Return [x, y] of the center of cell containing provided text 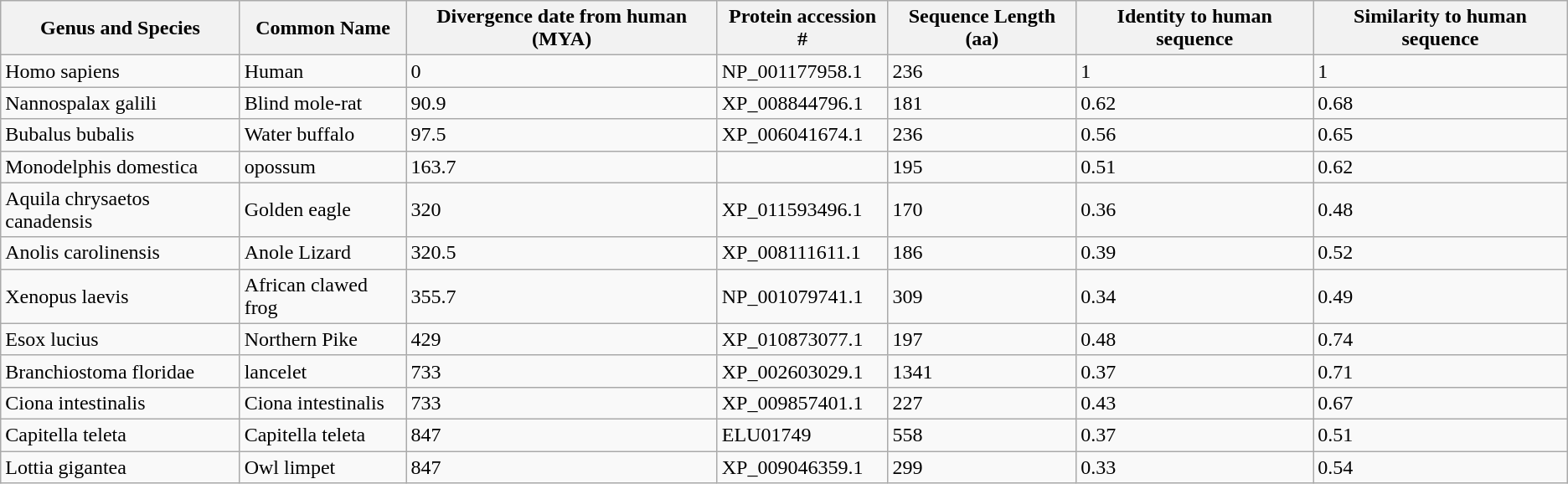
Genus and Species [121, 28]
90.9 [561, 103]
XP_009857401.1 [802, 403]
Human [323, 71]
0.33 [1194, 466]
Homo sapiens [121, 71]
186 [982, 253]
Branchiostoma floridae [121, 371]
0.67 [1441, 403]
163.7 [561, 167]
Identity to human sequence [1194, 28]
NP_001177958.1 [802, 71]
Sequence Length (aa) [982, 28]
XP_006041674.1 [802, 135]
0.43 [1194, 403]
XP_008844796.1 [802, 103]
0.52 [1441, 253]
0.74 [1441, 339]
0.34 [1194, 296]
Xenopus laevis [121, 296]
320.5 [561, 253]
XP_011593496.1 [802, 209]
97.5 [561, 135]
1341 [982, 371]
0 [561, 71]
NP_001079741.1 [802, 296]
0.36 [1194, 209]
opossum [323, 167]
Protein accession # [802, 28]
429 [561, 339]
Owl limpet [323, 466]
Divergence date from human (MYA) [561, 28]
Common Name [323, 28]
lancelet [323, 371]
170 [982, 209]
ELU01749 [802, 435]
Lottia gigantea [121, 466]
195 [982, 167]
558 [982, 435]
0.39 [1194, 253]
0.65 [1441, 135]
Water buffalo [323, 135]
Aquila chrysaetos canadensis [121, 209]
Nannospalax galili [121, 103]
Monodelphis domestica [121, 167]
299 [982, 466]
0.56 [1194, 135]
Anole Lizard [323, 253]
Golden eagle [323, 209]
0.68 [1441, 103]
XP_010873077.1 [802, 339]
0.54 [1441, 466]
XP_009046359.1 [802, 466]
Blind mole-rat [323, 103]
Northern Pike [323, 339]
0.49 [1441, 296]
Similarity to human sequence [1441, 28]
Bubalus bubalis [121, 135]
227 [982, 403]
197 [982, 339]
African clawed frog [323, 296]
Esox lucius [121, 339]
XP_008111611.1 [802, 253]
309 [982, 296]
XP_002603029.1 [802, 371]
Anolis carolinensis [121, 253]
181 [982, 103]
320 [561, 209]
0.71 [1441, 371]
355.7 [561, 296]
